For the text-containing cell, return its midpoint in (X, Y) coordinate format. 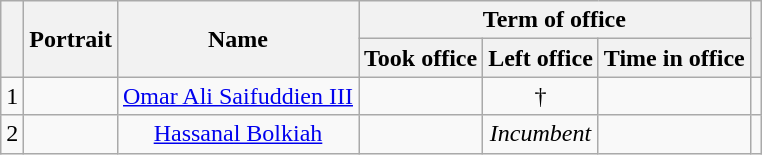
Incumbent (541, 134)
2 (12, 134)
Omar Ali Saifuddien III (238, 96)
Term of office (554, 20)
Portrait (71, 39)
1 (12, 96)
Took office (420, 58)
Left office (541, 58)
Time in office (674, 58)
Hassanal Bolkiah (238, 134)
Name (238, 39)
† (541, 96)
